Locate the cell with the specified text and output its (X, Y) center coordinate. 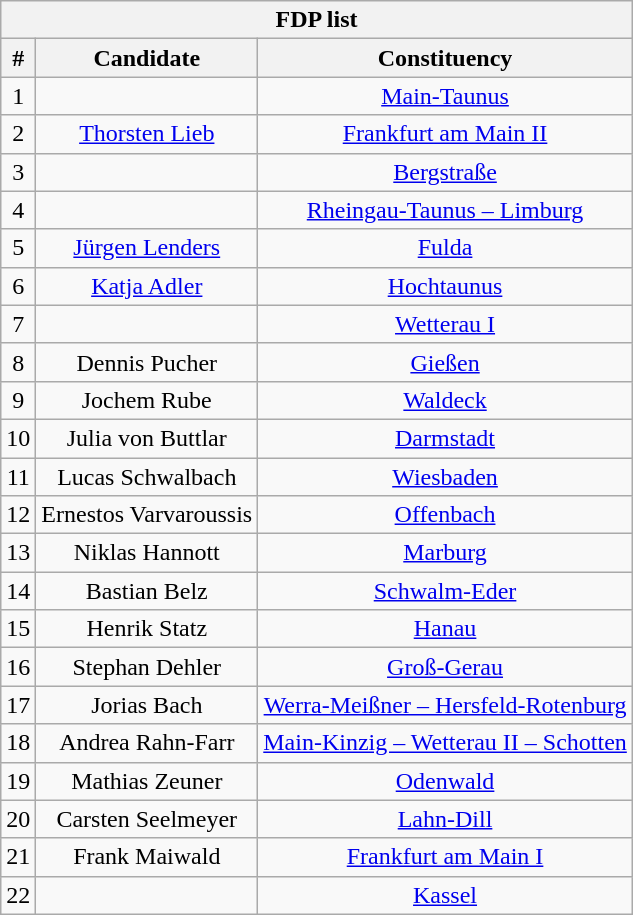
13 (18, 553)
Wiesbaden (446, 477)
15 (18, 629)
18 (18, 743)
Andrea Rahn-Farr (147, 743)
21 (18, 857)
Jürgen Lenders (147, 248)
Frankfurt am Main I (446, 857)
Lucas Schwalbach (147, 477)
Thorsten Lieb (147, 134)
Constituency (446, 58)
Werra-Meißner – Hersfeld-Rotenburg (446, 705)
7 (18, 324)
Rheingau-Taunus – Limburg (446, 210)
Frankfurt am Main II (446, 134)
Waldeck (446, 400)
22 (18, 895)
Hanau (446, 629)
Katja Adler (147, 286)
Darmstadt (446, 438)
1 (18, 96)
Frank Maiwald (147, 857)
Offenbach (446, 515)
Stephan Dehler (147, 667)
Candidate (147, 58)
20 (18, 819)
17 (18, 705)
Odenwald (446, 781)
Jorias Bach (147, 705)
Mathias Zeuner (147, 781)
Kassel (446, 895)
# (18, 58)
Jochem Rube (147, 400)
Henrik Statz (147, 629)
Niklas Hannott (147, 553)
Wetterau I (446, 324)
Julia von Buttlar (147, 438)
5 (18, 248)
Ernestos Varvaroussis (147, 515)
Groß-Gerau (446, 667)
14 (18, 591)
2 (18, 134)
Gießen (446, 362)
12 (18, 515)
Lahn-Dill (446, 819)
Marburg (446, 553)
6 (18, 286)
4 (18, 210)
19 (18, 781)
Hochtaunus (446, 286)
16 (18, 667)
Main-Taunus (446, 96)
Bastian Belz (147, 591)
Dennis Pucher (147, 362)
Schwalm-Eder (446, 591)
FDP list (317, 20)
3 (18, 172)
11 (18, 477)
8 (18, 362)
9 (18, 400)
10 (18, 438)
Carsten Seelmeyer (147, 819)
Bergstraße (446, 172)
Fulda (446, 248)
Main-Kinzig – Wetterau II – Schotten (446, 743)
